Capture the cell that displays the provided text and extract its [X, Y] central coordinate. 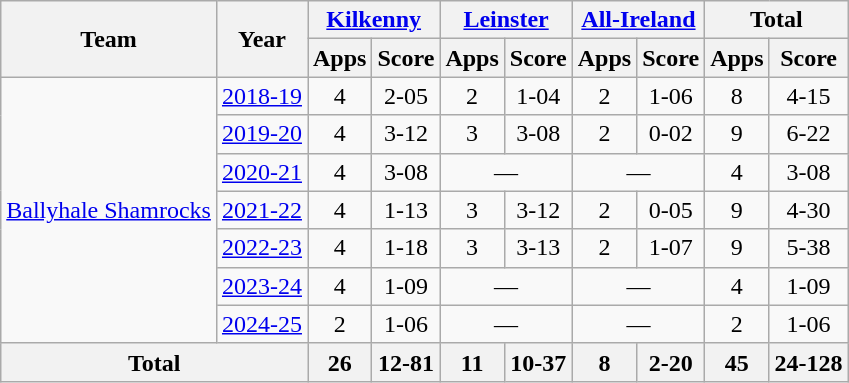
0-05 [671, 210]
24-128 [808, 362]
Year [262, 39]
1-04 [538, 96]
0-02 [671, 134]
26 [340, 362]
2-05 [406, 96]
Ballyhale Shamrocks [109, 210]
2022-23 [262, 248]
1-07 [671, 248]
5-38 [808, 248]
11 [472, 362]
All-Ireland [638, 20]
Kilkenny [374, 20]
45 [737, 362]
Leinster [506, 20]
12-81 [406, 362]
2020-21 [262, 172]
Team [109, 39]
1-13 [406, 210]
4-30 [808, 210]
10-37 [538, 362]
4-15 [808, 96]
2021-22 [262, 210]
2019-20 [262, 134]
2018-19 [262, 96]
2023-24 [262, 286]
2-20 [671, 362]
1-18 [406, 248]
6-22 [808, 134]
3-13 [538, 248]
2024-25 [262, 324]
